For the text-containing cell, return its midpoint in [X, Y] coordinate format. 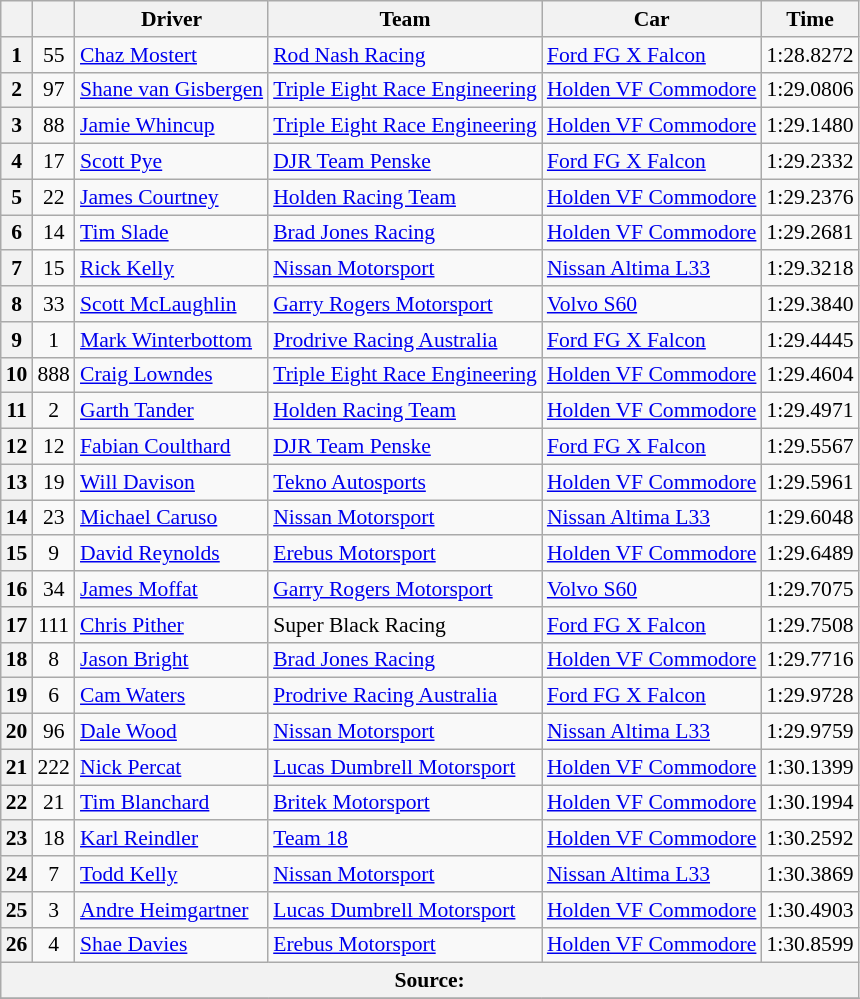
Shane van Gisbergen [172, 90]
10 [17, 375]
1:29.5567 [810, 447]
13 [17, 482]
Andre Heimgartner [172, 910]
Source: [430, 981]
Craig Lowndes [172, 375]
Team 18 [405, 839]
Tim Slade [172, 233]
20 [17, 732]
Rick Kelly [172, 269]
1:29.6489 [810, 554]
34 [54, 589]
Tim Blanchard [172, 803]
1:29.3840 [810, 304]
1:30.2592 [810, 839]
Scott McLaughlin [172, 304]
Rod Nash Racing [405, 55]
26 [17, 945]
16 [17, 589]
1:29.0806 [810, 90]
Fabian Coulthard [172, 447]
Team [405, 19]
1:29.2376 [810, 197]
88 [54, 126]
Driver [172, 19]
Tekno Autosports [405, 482]
Car [652, 19]
1:29.6048 [810, 518]
55 [54, 55]
96 [54, 732]
1:30.1994 [810, 803]
Will Davison [172, 482]
1:28.8272 [810, 55]
Cam Waters [172, 696]
1:30.3869 [810, 874]
25 [17, 910]
1:30.4903 [810, 910]
Chaz Mostert [172, 55]
James Courtney [172, 197]
888 [54, 375]
1:29.5961 [810, 482]
1:29.3218 [810, 269]
5 [17, 197]
Garth Tander [172, 411]
Britek Motorsport [405, 803]
1:29.2681 [810, 233]
33 [54, 304]
Karl Reindler [172, 839]
1:30.8599 [810, 945]
1:29.4604 [810, 375]
Nick Percat [172, 767]
1:29.7508 [810, 625]
1:29.9728 [810, 696]
James Moffat [172, 589]
Super Black Racing [405, 625]
Mark Winterbottom [172, 340]
97 [54, 90]
Time [810, 19]
Dale Wood [172, 732]
Michael Caruso [172, 518]
Jason Bright [172, 660]
1:29.7075 [810, 589]
1:29.1480 [810, 126]
Scott Pye [172, 162]
Chris Pither [172, 625]
11 [17, 411]
1:29.9759 [810, 732]
24 [17, 874]
Shae Davies [172, 945]
1:29.2332 [810, 162]
Jamie Whincup [172, 126]
1:29.4971 [810, 411]
1:29.7716 [810, 660]
Todd Kelly [172, 874]
David Reynolds [172, 554]
1:30.1399 [810, 767]
222 [54, 767]
1:29.4445 [810, 340]
111 [54, 625]
